Scan for the cell matching the given text and deliver its (x, y) coordinate at center. 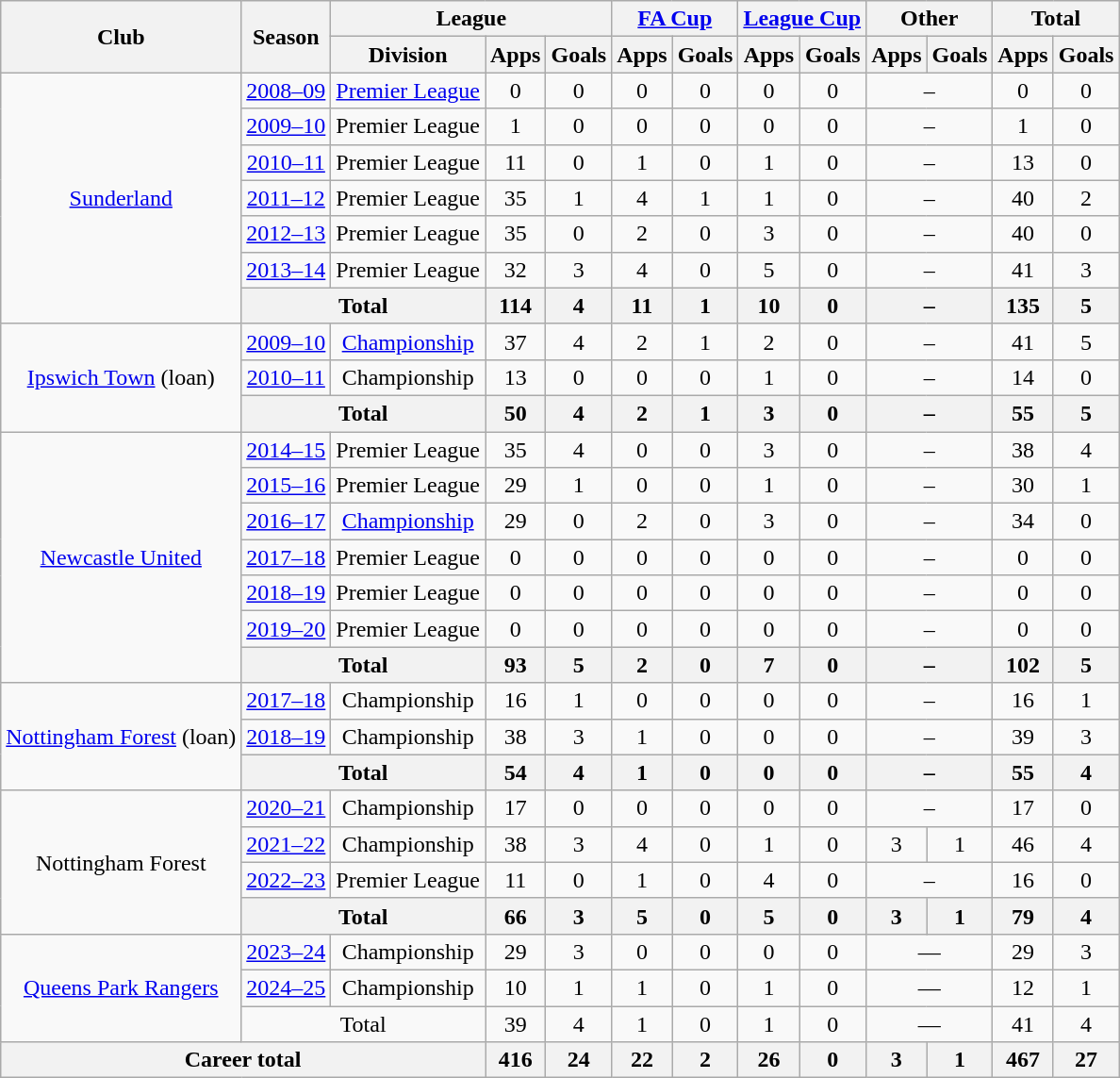
Career total (243, 1060)
93 (515, 665)
12 (1023, 987)
Sunderland (121, 198)
27 (1086, 1060)
50 (515, 413)
7 (769, 665)
34 (1023, 522)
467 (1023, 1060)
416 (515, 1060)
2024–25 (287, 987)
54 (515, 772)
37 (515, 341)
League (471, 19)
2022–23 (287, 880)
Division (408, 55)
Season (287, 37)
26 (769, 1060)
Nottingham Forest (121, 862)
46 (1023, 844)
22 (642, 1060)
2023–24 (287, 952)
2021–22 (287, 844)
135 (1023, 306)
2019–20 (287, 629)
79 (1023, 916)
Newcastle United (121, 557)
14 (1023, 377)
102 (1023, 665)
Ipswich Town (loan) (121, 377)
FA Cup (675, 19)
30 (1023, 486)
Club (121, 37)
114 (515, 306)
2014–15 (287, 450)
2016–17 (287, 522)
24 (579, 1060)
League Cup (802, 19)
32 (515, 270)
2008–09 (287, 91)
66 (515, 916)
Nottingham Forest (loan) (121, 737)
2012–13 (287, 234)
Queens Park Rangers (121, 987)
2020–21 (287, 808)
Other (930, 19)
2013–14 (287, 270)
2011–12 (287, 198)
2015–16 (287, 486)
